Return [x, y] of the center of cell containing provided text 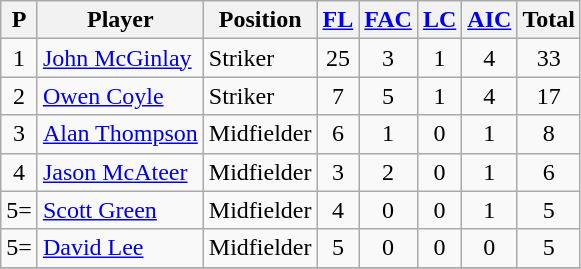
Jason McAteer [120, 172]
FL [338, 20]
LC [439, 20]
Total [549, 20]
FAC [388, 20]
P [20, 20]
7 [338, 96]
Scott Green [120, 210]
33 [549, 58]
25 [338, 58]
Owen Coyle [120, 96]
Player [120, 20]
Alan Thompson [120, 134]
David Lee [120, 248]
17 [549, 96]
John McGinlay [120, 58]
Position [260, 20]
8 [549, 134]
AIC [490, 20]
